Scan for the cell matching the given text and deliver its (x, y) coordinate at center. 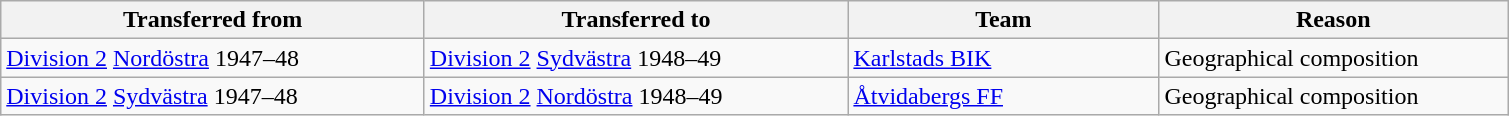
Transferred to (636, 20)
Division 2 Nordöstra 1947–48 (213, 58)
Division 2 Sydvästra 1947–48 (213, 96)
Division 2 Nordöstra 1948–49 (636, 96)
Transferred from (213, 20)
Division 2 Sydvästra 1948–49 (636, 58)
Reason (1334, 20)
Karlstads BIK (1004, 58)
Åtvidabergs FF (1004, 96)
Team (1004, 20)
